Detect which cell encompasses the target text, then output its (x, y) center coordinate. 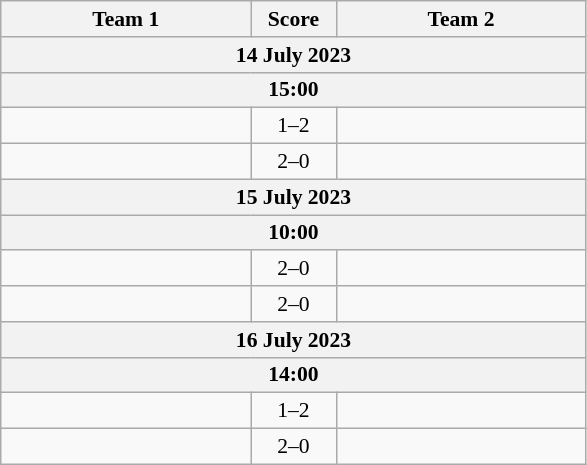
14:00 (294, 375)
Team 1 (126, 19)
15 July 2023 (294, 197)
14 July 2023 (294, 55)
10:00 (294, 233)
Score (294, 19)
Team 2 (461, 19)
15:00 (294, 90)
16 July 2023 (294, 340)
